Scan for the cell matching the given text and deliver its (x, y) coordinate at center. 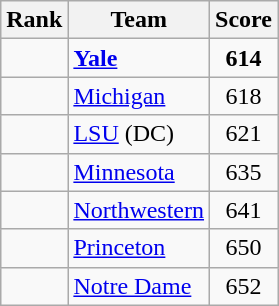
Michigan (139, 96)
Score (244, 20)
641 (244, 210)
652 (244, 286)
614 (244, 58)
Notre Dame (139, 286)
Minnesota (139, 172)
635 (244, 172)
Team (139, 20)
650 (244, 248)
621 (244, 134)
Northwestern (139, 210)
LSU (DC) (139, 134)
Rank (34, 20)
618 (244, 96)
Princeton (139, 248)
Yale (139, 58)
